Find where the given text appears and provide that cell's center as [x, y] coordinate. 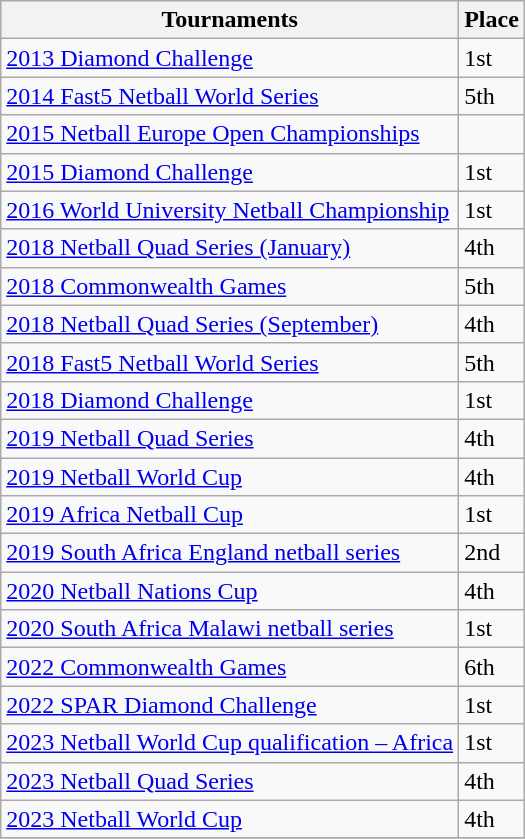
2016 World University Netball Championship [230, 210]
2019 Africa Netball Cup [230, 515]
2018 Netball Quad Series (January) [230, 248]
2020 Netball Nations Cup [230, 591]
Place [492, 20]
2023 Netball World Cup [230, 819]
2018 Commonwealth Games [230, 286]
2019 South Africa England netball series [230, 553]
2022 Commonwealth Games [230, 667]
6th [492, 667]
2022 SPAR Diamond Challenge [230, 705]
2018 Diamond Challenge [230, 400]
2015 Diamond Challenge [230, 172]
Tournaments [230, 20]
2014 Fast5 Netball World Series [230, 96]
2018 Fast5 Netball World Series [230, 362]
2020 South Africa Malawi netball series [230, 629]
2023 Netball Quad Series [230, 781]
2nd [492, 553]
2019 Netball Quad Series [230, 438]
2013 Diamond Challenge [230, 58]
2023 Netball World Cup qualification – Africa [230, 743]
2018 Netball Quad Series (September) [230, 324]
2015 Netball Europe Open Championships [230, 134]
2019 Netball World Cup [230, 477]
